Search for the cell housing the specified text and yield its [X, Y] center coordinate. 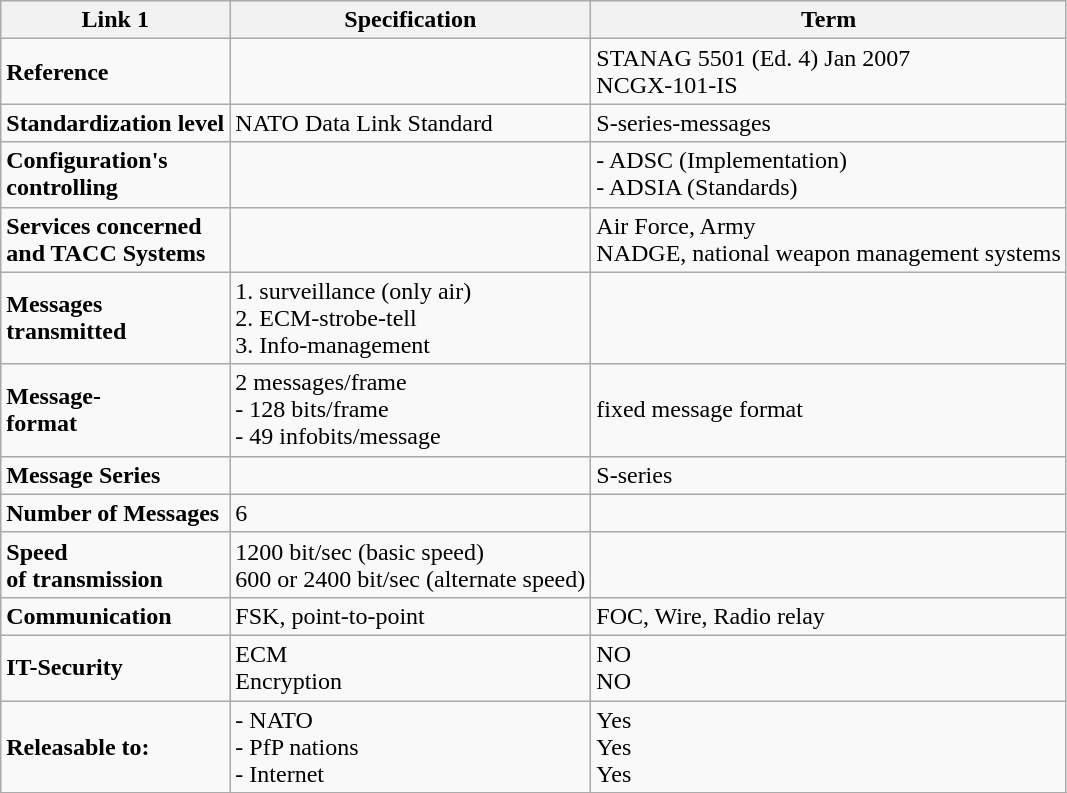
1200 bit/sec (basic speed) 600 or 2400 bit/sec (alternate speed) [410, 564]
fixed message format [829, 410]
Standardization level [116, 123]
Communication [116, 616]
NO NO [829, 668]
Services concerned and TACC Systems [116, 240]
1. surveillance (only air) 2. ECM-strobe-tell 3. Info-management [410, 318]
Link 1 [116, 20]
- NATO - PfP nations - Internet [410, 746]
Messages transmitted [116, 318]
NATO Data Link Standard [410, 123]
Releasable to: [116, 746]
S-series [829, 475]
Yes Yes Yes [829, 746]
Speed of transmission [116, 564]
Message Series [116, 475]
6 [410, 513]
S-series-messages [829, 123]
ECM Encryption [410, 668]
Message- format [116, 410]
Term [829, 20]
- ADSC (Implementation) - ADSIA (Standards) [829, 174]
2 messages/frame - 128 bits/frame - 49 infobits/message [410, 410]
FSK, point-to-point [410, 616]
STANAG 5501 (Ed. 4) Jan 2007 NCGX-101-IS [829, 72]
Configuration's controlling [116, 174]
FOC, Wire, Radio relay [829, 616]
IT-Security [116, 668]
Reference [116, 72]
Number of Messages [116, 513]
Air Force, Army NADGE, national weapon management systems [829, 240]
Specification [410, 20]
